Find where the given text appears and provide that cell's center as [X, Y] coordinate. 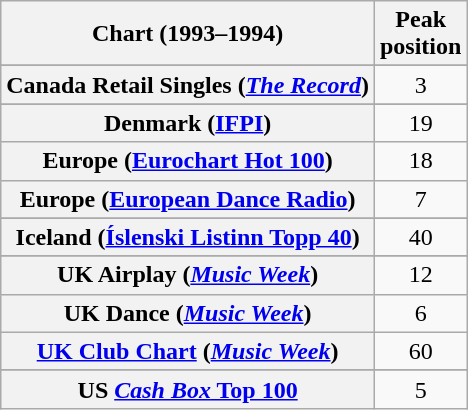
7 [420, 199]
18 [420, 161]
Canada Retail Singles (The Record) [188, 85]
40 [420, 237]
Denmark (IFPI) [188, 123]
19 [420, 123]
Peakposition [420, 34]
US Cash Box Top 100 [188, 389]
6 [420, 313]
UK Airplay (Music Week) [188, 275]
UK Dance (Music Week) [188, 313]
Europe (Eurochart Hot 100) [188, 161]
Iceland (Íslenski Listinn Topp 40) [188, 237]
Europe (European Dance Radio) [188, 199]
UK Club Chart (Music Week) [188, 351]
Chart (1993–1994) [188, 34]
60 [420, 351]
5 [420, 389]
3 [420, 85]
12 [420, 275]
